Search for the cell housing the specified text and yield its (x, y) center coordinate. 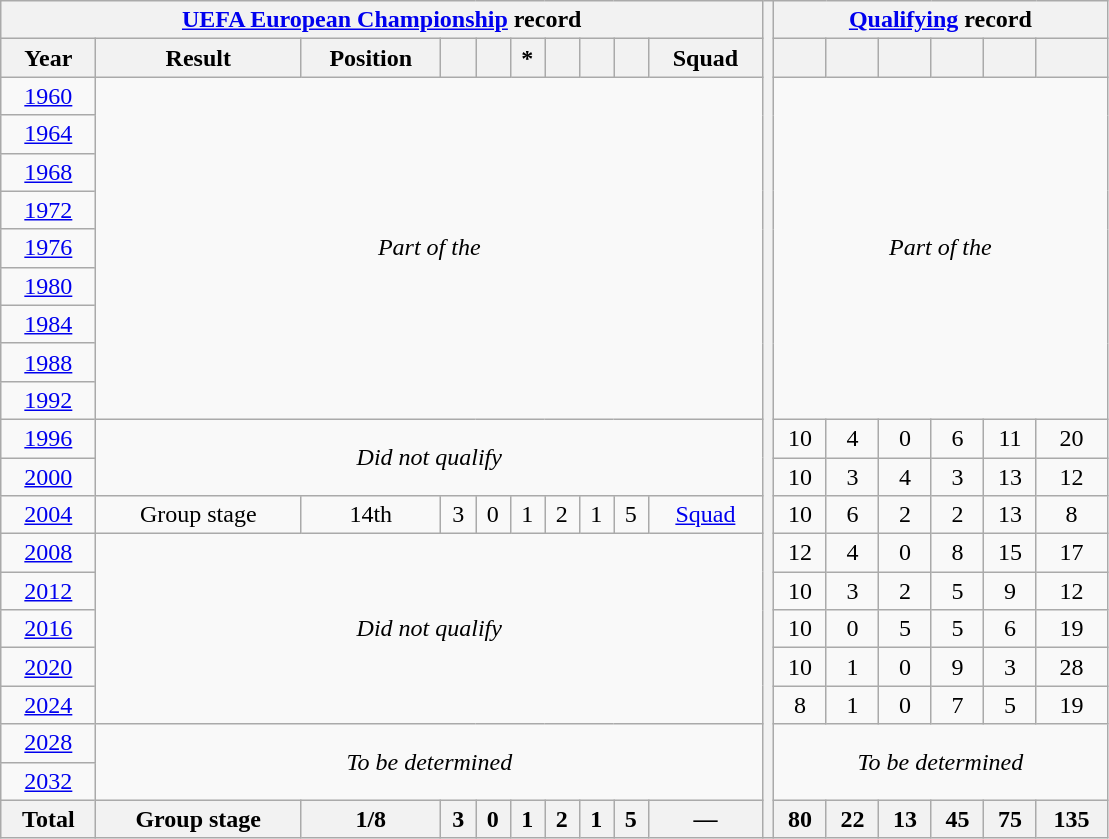
* (528, 58)
2032 (48, 781)
Position (371, 58)
11 (1010, 438)
1984 (48, 324)
17 (1072, 553)
1996 (48, 438)
2004 (48, 515)
28 (1072, 667)
22 (852, 819)
45 (957, 819)
2024 (48, 705)
135 (1072, 819)
1968 (48, 172)
20 (1072, 438)
1972 (48, 210)
— (706, 819)
1964 (48, 134)
1976 (48, 248)
2000 (48, 477)
1992 (48, 400)
2016 (48, 629)
2020 (48, 667)
1/8 (371, 819)
1980 (48, 286)
1988 (48, 362)
Qualifying record (940, 20)
2012 (48, 591)
14th (371, 515)
2008 (48, 553)
15 (1010, 553)
7 (957, 705)
1960 (48, 96)
Result (198, 58)
75 (1010, 819)
UEFA European Championship record (382, 20)
80 (800, 819)
Total (48, 819)
Year (48, 58)
2028 (48, 743)
